Extract the [x, y] coordinate from the center of the cell holding the provided text.  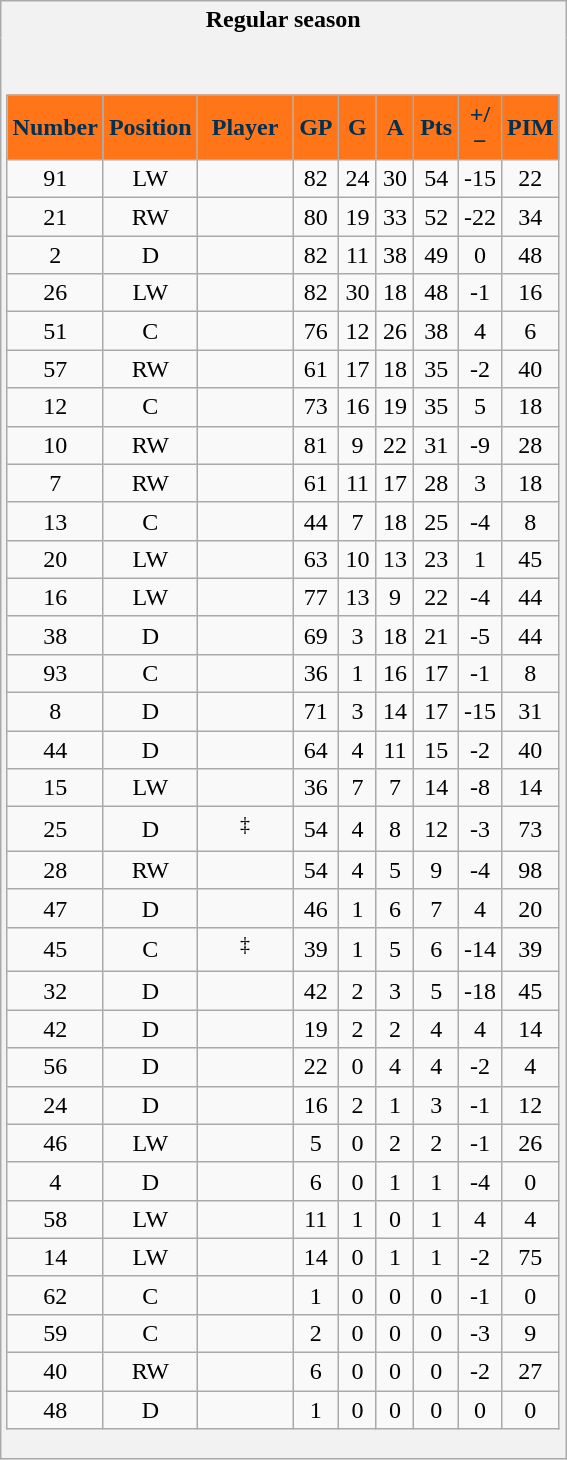
98 [530, 870]
93 [55, 673]
-9 [480, 445]
51 [55, 331]
Position [150, 128]
57 [55, 369]
59 [55, 1334]
A [395, 128]
Pts [436, 128]
69 [316, 635]
47 [55, 908]
33 [395, 217]
23 [436, 559]
77 [316, 597]
91 [55, 179]
81 [316, 445]
58 [55, 1219]
32 [55, 991]
34 [530, 217]
71 [316, 712]
62 [55, 1295]
G [358, 128]
27 [530, 1372]
-22 [480, 217]
52 [436, 217]
-14 [480, 950]
Regular season [284, 20]
-18 [480, 991]
75 [530, 1257]
-5 [480, 635]
76 [316, 331]
56 [55, 1067]
63 [316, 559]
Number [55, 128]
Player [245, 128]
GP [316, 128]
PIM [530, 128]
64 [316, 750]
+/− [480, 128]
-8 [480, 788]
80 [316, 217]
49 [436, 255]
